Determine the (x, y) coordinate at the center of the cell enclosing the given text.  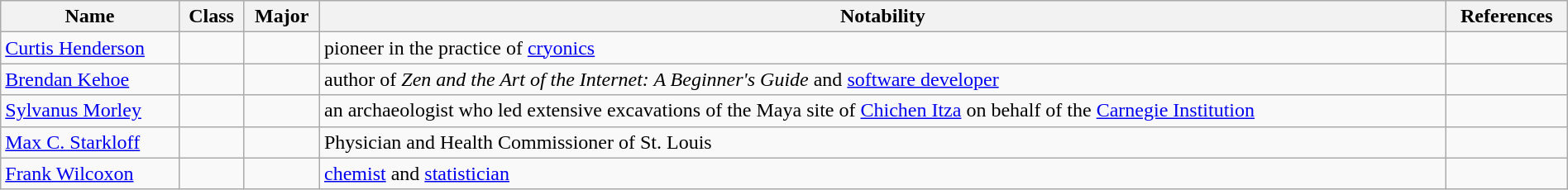
Notability (882, 17)
chemist and statistician (882, 173)
Name (89, 17)
Max C. Starkloff (89, 142)
Brendan Kehoe (89, 79)
Curtis Henderson (89, 48)
author of Zen and the Art of the Internet: A Beginner's Guide and software developer (882, 79)
an archaeologist who led extensive excavations of the Maya site of Chichen Itza on behalf of the Carnegie Institution (882, 111)
Frank Wilcoxon (89, 173)
Major (282, 17)
pioneer in the practice of cryonics (882, 48)
Physician and Health Commissioner of St. Louis (882, 142)
Sylvanus Morley (89, 111)
Class (212, 17)
References (1507, 17)
